Search for the cell housing the specified text and yield its [X, Y] center coordinate. 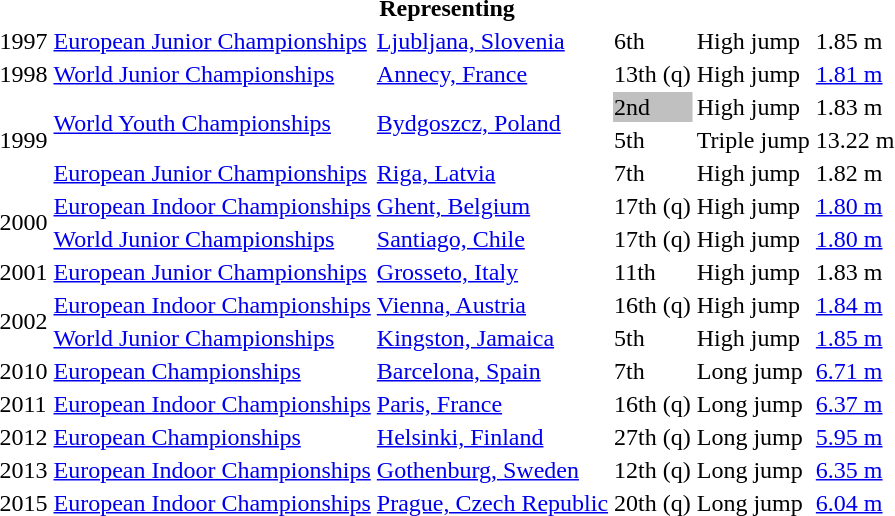
27th (q) [653, 437]
Kingston, Jamaica [492, 338]
Riga, Latvia [492, 173]
Ghent, Belgium [492, 206]
Grosseto, Italy [492, 272]
Bydgoszcz, Poland [492, 124]
World Youth Championships [212, 124]
2nd [653, 107]
Santiago, Chile [492, 239]
Barcelona, Spain [492, 371]
Triple jump [753, 140]
6th [653, 41]
Helsinki, Finland [492, 437]
Ljubljana, Slovenia [492, 41]
Annecy, France [492, 74]
Paris, France [492, 404]
11th [653, 272]
Vienna, Austria [492, 305]
13th (q) [653, 74]
12th (q) [653, 470]
Gothenburg, Sweden [492, 470]
